Return the (x, y) coordinate for the center point of the cell that contains the specified text.  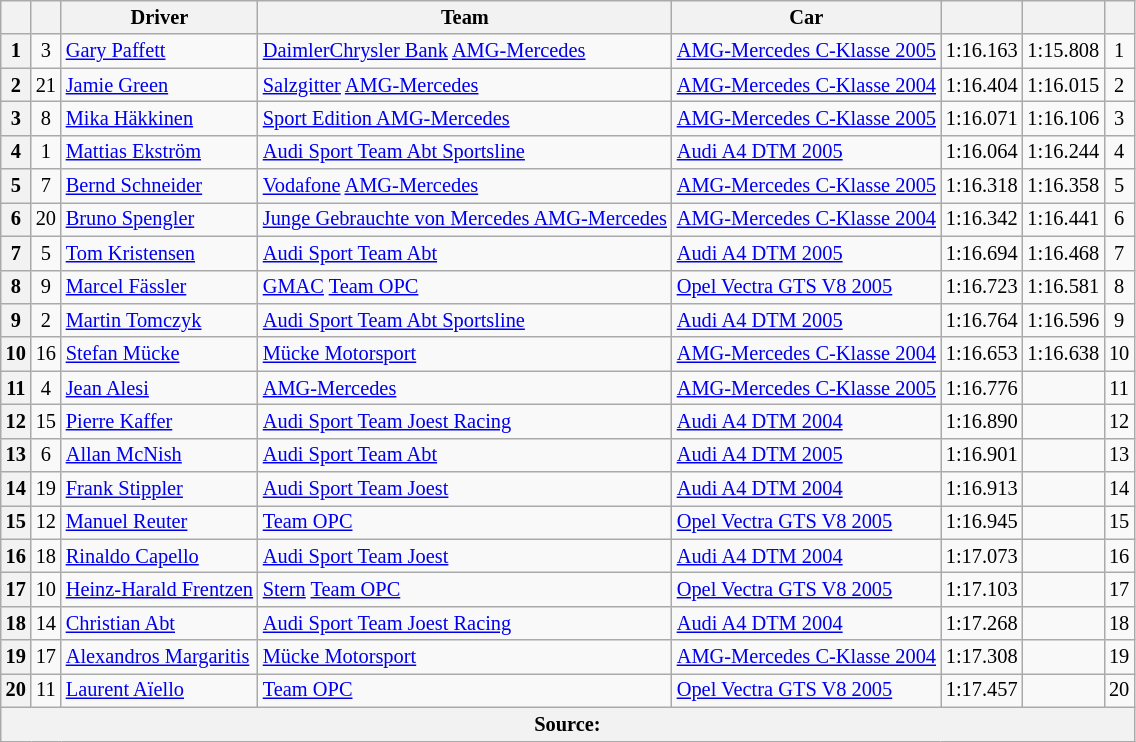
Tom Kristensen (160, 253)
Jean Alesi (160, 388)
Bernd Schneider (160, 186)
1:16.764 (982, 320)
1:16.581 (1063, 287)
Alexandros Margaritis (160, 657)
1:16.901 (982, 455)
1:16.342 (982, 219)
1:16.358 (1063, 186)
Vodafone AMG-Mercedes (465, 186)
1:16.244 (1063, 152)
1:17.457 (982, 690)
Heinz-Harald Frentzen (160, 589)
Mattias Ekström (160, 152)
Jamie Green (160, 85)
1:16.890 (982, 421)
1:16.653 (982, 354)
1:16.638 (1063, 354)
1:15.808 (1063, 51)
Laurent Aïello (160, 690)
1:16.913 (982, 489)
1:16.071 (982, 118)
Pierre Kaffer (160, 421)
1:16.723 (982, 287)
1:16.596 (1063, 320)
Gary Paffett (160, 51)
1:16.404 (982, 85)
Mika Häkkinen (160, 118)
Salzgitter AMG-Mercedes (465, 85)
1:16.468 (1063, 253)
AMG-Mercedes (465, 388)
Bruno Spengler (160, 219)
1:16.776 (982, 388)
1:16.945 (982, 522)
Frank Stippler (160, 489)
1:16.106 (1063, 118)
Stefan Mücke (160, 354)
Manuel Reuter (160, 522)
Source: (568, 724)
1:16.694 (982, 253)
1:16.318 (982, 186)
DaimlerChrysler Bank AMG-Mercedes (465, 51)
Christian Abt (160, 623)
21 (46, 85)
GMAC Team OPC (465, 287)
Martin Tomczyk (160, 320)
1:16.015 (1063, 85)
Team (465, 17)
Junge Gebrauchte von Mercedes AMG-Mercedes (465, 219)
Rinaldo Capello (160, 556)
Sport Edition AMG-Mercedes (465, 118)
Driver (160, 17)
1:17.268 (982, 623)
1:16.163 (982, 51)
1:17.073 (982, 556)
1:17.103 (982, 589)
1:16.441 (1063, 219)
Marcel Fässler (160, 287)
Car (806, 17)
1:17.308 (982, 657)
Allan McNish (160, 455)
Stern Team OPC (465, 589)
1:16.064 (982, 152)
